Pinpoint the cell where the given text exists, returning its (x, y) midpoint coordinate. 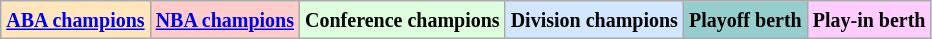
Conference champions (403, 20)
Playoff berth (745, 20)
NBA champions (224, 20)
Division champions (594, 20)
Play-in berth (869, 20)
ABA champions (76, 20)
